Capture the cell that displays the provided text and extract its (X, Y) central coordinate. 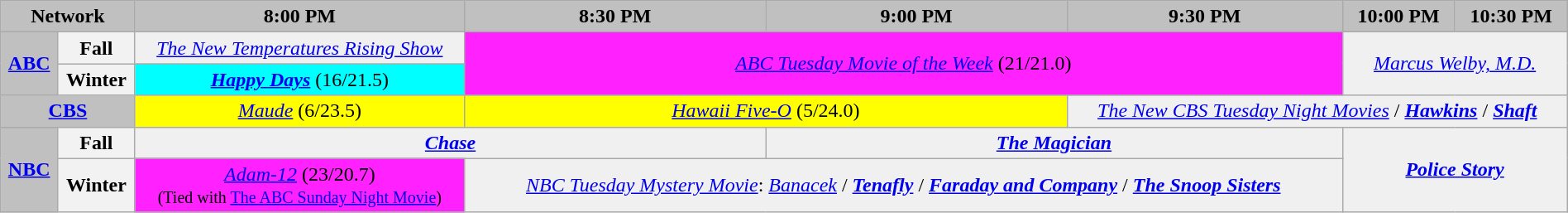
Marcus Welby, M.D. (1455, 64)
The Magician (1054, 143)
Happy Days (16/21.5) (299, 80)
Hawaii Five-O (5/24.0) (766, 111)
ABC Tuesday Movie of the Week (21/21.0) (903, 64)
CBS (68, 111)
Network (68, 17)
ABC (30, 64)
8:00 PM (299, 17)
9:30 PM (1204, 17)
The New CBS Tuesday Night Movies / Hawkins / Shaft (1317, 111)
9:00 PM (916, 17)
8:30 PM (615, 17)
Maude (6/23.5) (299, 111)
Adam-12 (23/20.7)(Tied with The ABC Sunday Night Movie) (299, 186)
NBC (30, 169)
Police Story (1455, 169)
10:30 PM (1511, 17)
NBC Tuesday Mystery Movie: Banacek / Tenafly / Faraday and Company / The Snoop Sisters (903, 186)
The New Temperatures Rising Show (299, 48)
10:00 PM (1398, 17)
Chase (450, 143)
